Return (x, y) of the center of cell containing provided text 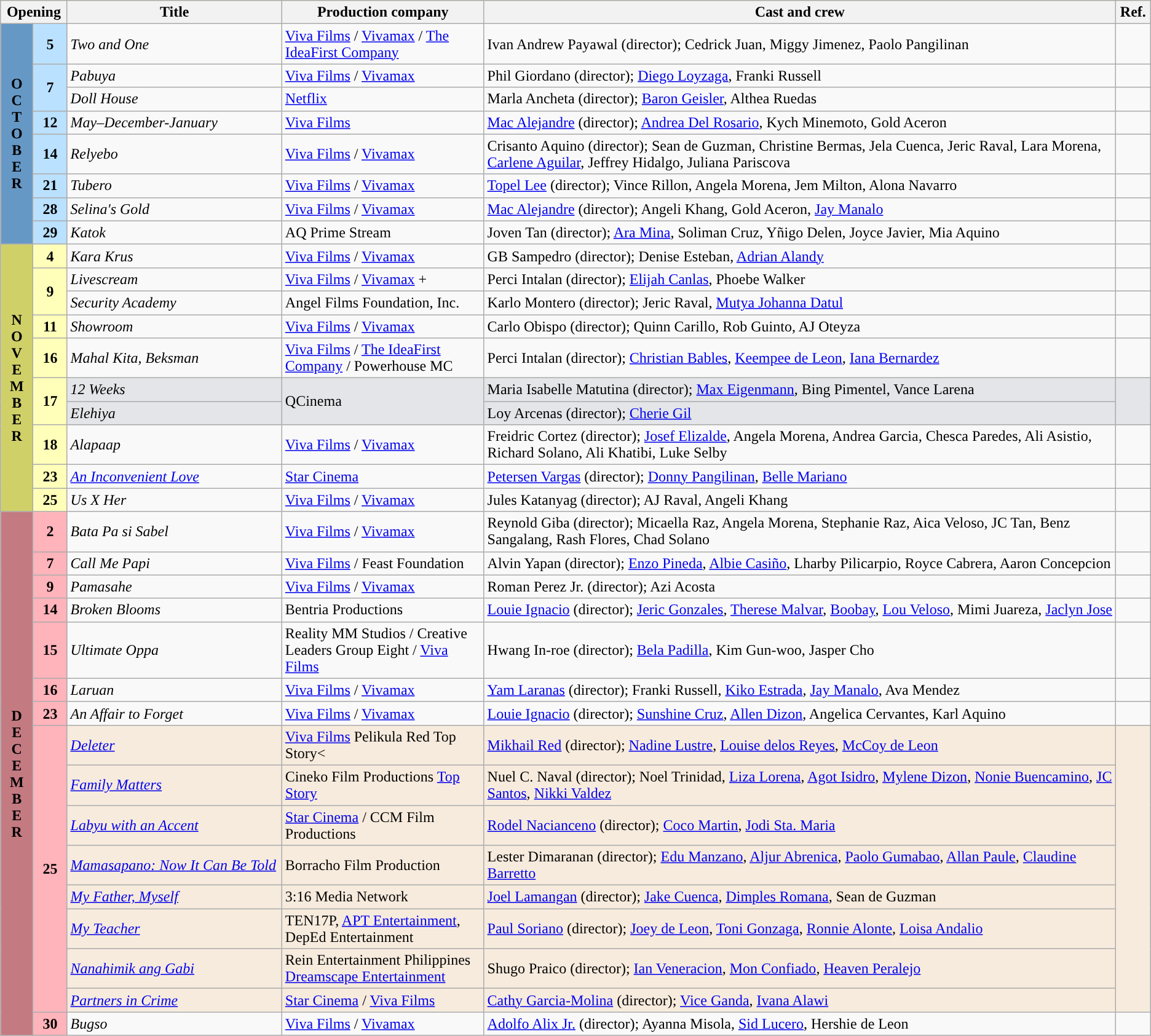
My Teacher (175, 928)
Borracho Film Production (382, 866)
Perci Intalan (director); Christian Bables, Keempee de Leon, Iana Bernardez (799, 358)
Jules Katanyag (director); AJ Raval, Angeli Khang (799, 500)
Viva Films / Vivamax + (382, 279)
TEN17P, APT Entertainment, DepEd Entertainment (382, 928)
Loy Arcenas (director); Cherie Gil (799, 413)
May–December-January (175, 122)
Mamasapano: Now It Can Be Told (175, 866)
Marla Ancheta (director); Baron Geisler, Althea Ruedas (799, 99)
Labyu with an Accent (175, 825)
12 (50, 122)
Security Academy (175, 302)
Cathy Garcia-Molina (director); Vice Ganda, Ivana Alawi (799, 1000)
Us X Her (175, 500)
DECEMBER (17, 773)
Hwang In-roe (director); Bela Padilla, Kim Gun-woo, Jasper Cho (799, 650)
17 (50, 401)
Angel Films Foundation, Inc. (382, 302)
Freidric Cortez (director); Josef Elizalde, Angela Morena, Andrea Garcia, Chesca Paredes, Ali Asistio, Richard Solano, Ali Khatibi, Luke Selby (799, 445)
OCTOBER (17, 134)
Mac Alejandre (director); Andrea Del Rosario, Kych Minemoto, Gold Aceron (799, 122)
Lester Dimaranan (director); Edu Manzano, Aljur Abrenica, Paolo Gumabao, Allan Paule, Claudine Barretto (799, 866)
Yam Laranas (director); Franki Russell, Kiko Estrada, Jay Manalo, Ava Mendez (799, 690)
Partners in Crime (175, 1000)
Paul Soriano (director); Joey de Leon, Toni Gonzaga, Ronnie Alonte, Loisa Andalio (799, 928)
Bata Pa si Sabel (175, 531)
Mac Alejandre (director); Angeli Khang, Gold Aceron, Jay Manalo (799, 209)
Joven Tan (director); Ara Mina, Soliman Cruz, Yñigo Delen, Joyce Javier, Mia Aquino (799, 232)
Pamasahe (175, 587)
Star Cinema / Viva Films (382, 1000)
Reality MM Studios / Creative Leaders Group Eight / Viva Films (382, 650)
21 (50, 186)
Two and One (175, 44)
Perci Intalan (director); Elijah Canlas, Phoebe Walker (799, 279)
An Affair to Forget (175, 713)
Pabuya (175, 76)
15 (50, 650)
Alapaap (175, 445)
Phil Giordano (director); Diego Loyzaga, Franki Russell (799, 76)
Kara Krus (175, 256)
Nuel C. Naval (director); Noel Trinidad, Liza Lorena, Agot Isidro, Mylene Dizon, Nonie Buencamino, JC Santos, Nikki Valdez (799, 785)
Title (175, 12)
Petersen Vargas (director); Donny Pangilinan, Belle Mariano (799, 476)
Alvin Yapan (director); Enzo Pineda, Albie Casiño, Lharby Pilicarpio, Royce Cabrera, Aaron Concepcion (799, 563)
Elehiya (175, 413)
NOVEMBER (17, 378)
Rein Entertainment Philippines Dreamscape Entertainment (382, 969)
Viva Films / Vivamax / The IdeaFirst Company (382, 44)
Topel Lee (director); Vince Rillon, Angela Morena, Jem Milton, Alona Navarro (799, 186)
18 (50, 445)
Livescream (175, 279)
Mahal Kita, Beksman (175, 358)
Ivan Andrew Payawal (director); Cedrick Juan, Miggy Jimenez, Paolo Pangilinan (799, 44)
3:16 Media Network (382, 897)
Roman Perez Jr. (director); Azi Acosta (799, 587)
Joel Lamangan (director); Jake Cuenca, Dimples Romana, Sean de Guzman (799, 897)
30 (50, 1024)
Cast and crew (799, 12)
Production company (382, 12)
QCinema (382, 401)
Showroom (175, 326)
Selina's Gold (175, 209)
GB Sampedro (director); Denise Esteban, Adrian Alandy (799, 256)
Katok (175, 232)
Ref. (1133, 12)
Maria Isabelle Matutina (director); Max Eigenmann, Bing Pimentel, Vance Larena (799, 390)
Shugo Praico (director); Ian Veneracion, Mon Confiado, Heaven Peralejo (799, 969)
Star Cinema (382, 476)
Karlo Montero (director); Jeric Raval, Mutya Johanna Datul (799, 302)
Carlo Obispo (director); Quinn Carillo, Rob Guinto, AJ Oteyza (799, 326)
29 (50, 232)
Doll House (175, 99)
Viva Films / The IdeaFirst Company / Powerhouse MC (382, 358)
28 (50, 209)
Family Matters (175, 785)
Tubero (175, 186)
Adolfo Alix Jr. (director); Ayanna Misola, Sid Lucero, Hershie de Leon (799, 1024)
Nanahimik ang Gabi (175, 969)
Netflix (382, 99)
Opening (34, 12)
Cineko Film Productions Top Story (382, 785)
My Father, Myself (175, 897)
Relyebo (175, 154)
2 (50, 531)
Viva Films (382, 122)
Deleter (175, 745)
Broken Blooms (175, 610)
5 (50, 44)
4 (50, 256)
Call Me Papi (175, 563)
Star Cinema / CCM Film Productions (382, 825)
Laruan (175, 690)
Mikhail Red (director); Nadine Lustre, Louise delos Reyes, McCoy de Leon (799, 745)
An Inconvenient Love (175, 476)
Ultimate Oppa (175, 650)
11 (50, 326)
Viva Films / Feast Foundation (382, 563)
Louie Ignacio (director); Jeric Gonzales, Therese Malvar, Boobay, Lou Veloso, Mimi Juareza, Jaclyn Jose (799, 610)
AQ Prime Stream (382, 232)
Louie Ignacio (director); Sunshine Cruz, Allen Dizon, Angelica Cervantes, Karl Aquino (799, 713)
Bugso (175, 1024)
Reynold Giba (director); Micaella Raz, Angela Morena, Stephanie Raz, Aica Veloso, JC Tan, Benz Sangalang, Rash Flores, Chad Solano (799, 531)
Rodel Nacianceno (director); Coco Martin, Jodi Sta. Maria (799, 825)
Viva Films Pelikula Red Top Story< (382, 745)
Bentria Productions (382, 610)
12 Weeks (175, 390)
